Determine the (x, y) coordinate at the center of the cell enclosing the given text.  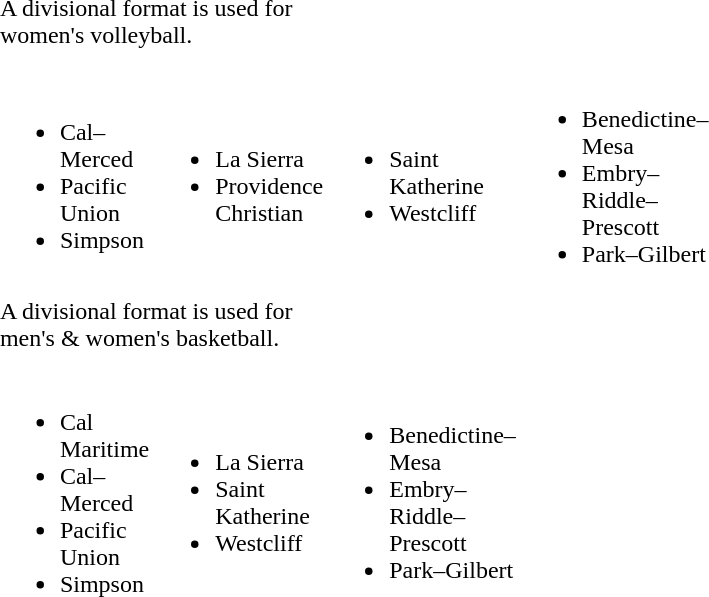
Saint KatherineWestcliff (423, 173)
La SierraProvidence Christian (240, 173)
